Provide the (X, Y) coordinate of the cell's center where the given text is located.  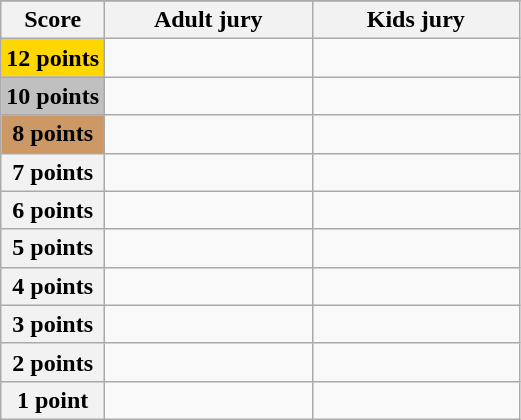
12 points (53, 58)
5 points (53, 248)
7 points (53, 172)
2 points (53, 362)
1 point (53, 400)
8 points (53, 134)
Adult jury (209, 20)
4 points (53, 286)
3 points (53, 324)
Score (53, 20)
10 points (53, 96)
Kids jury (416, 20)
6 points (53, 210)
